Search for the cell housing the specified text and yield its [X, Y] center coordinate. 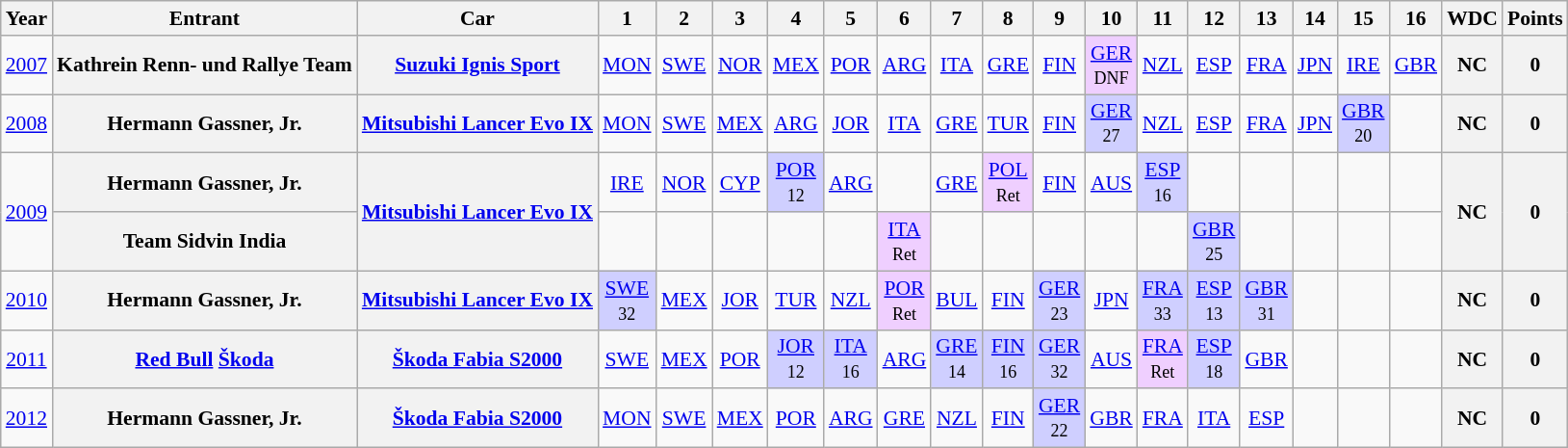
Red Bull Škoda [204, 358]
GBR20 [1363, 123]
2007 [27, 66]
GER23 [1059, 301]
GER32 [1059, 358]
FRARet [1163, 358]
2011 [27, 358]
7 [957, 18]
9 [1059, 18]
GRE14 [957, 358]
16 [1417, 18]
2008 [27, 123]
1 [628, 18]
2012 [27, 418]
4 [796, 18]
ITA16 [851, 358]
GER22 [1059, 418]
POR12 [796, 183]
PORRet [905, 301]
GER27 [1111, 123]
JOR12 [796, 358]
12 [1215, 18]
14 [1315, 18]
10 [1111, 18]
5 [851, 18]
Kathrein Renn- und Rallye Team [204, 66]
11 [1163, 18]
15 [1363, 18]
Year [27, 18]
Entrant [204, 18]
Team Sidvin India [204, 241]
POLRet [1009, 183]
2 [684, 18]
13 [1267, 18]
ITARet [905, 241]
3 [740, 18]
GBR31 [1267, 301]
ESP13 [1215, 301]
Car [477, 18]
6 [905, 18]
FIN16 [1009, 358]
8 [1009, 18]
ESP16 [1163, 183]
CYP [740, 183]
ESP18 [1215, 358]
FRA33 [1163, 301]
2009 [27, 212]
BUL [957, 301]
Suzuki Ignis Sport [477, 66]
WDC [1473, 18]
SWE32 [628, 301]
Points [1535, 18]
GBR25 [1215, 241]
2010 [27, 301]
GERDNF [1111, 66]
